Search for the cell housing the specified text and yield its [X, Y] center coordinate. 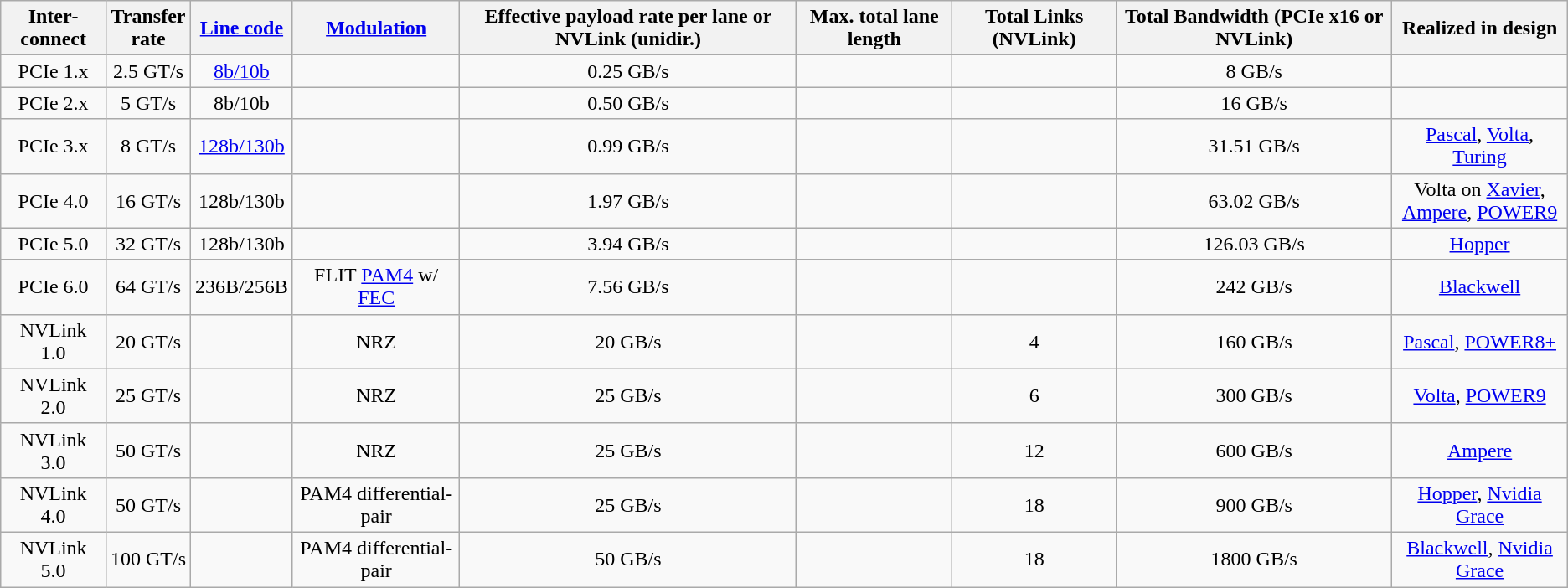
31.51 GB/s [1255, 146]
1.97 GB/s [628, 201]
160 GB/s [1255, 342]
NVLink 4.0 [54, 504]
Hopper, Nvidia Grace [1479, 504]
Max. total lane length [874, 28]
Realized in design [1479, 28]
PCIe 3.x [54, 146]
PCIe 5.0 [54, 244]
Ampere [1479, 451]
100 GT/s [147, 560]
PCIe 6.0 [54, 286]
0.99 GB/s [628, 146]
7.56 GB/s [628, 286]
Blackwell [1479, 286]
64 GT/s [147, 286]
PCIe 4.0 [54, 201]
8 GB/s [1255, 71]
20 GB/s [628, 342]
242 GB/s [1255, 286]
20 GT/s [147, 342]
Total Bandwidth (PCIe x16 or NVLink) [1255, 28]
16 GT/s [147, 201]
NVLink 5.0 [54, 560]
Pascal, POWER8+ [1479, 342]
63.02 GB/s [1255, 201]
Volta on Xavier, Ampere, POWER9 [1479, 201]
4 [1034, 342]
Hopper [1479, 244]
6 [1034, 395]
25 GT/s [147, 395]
FLIT PAM4 w/ FEC [376, 286]
3.94 GB/s [628, 244]
2.5 GT/s [147, 71]
32 GT/s [147, 244]
12 [1034, 451]
0.50 GB/s [628, 103]
NVLink 1.0 [54, 342]
16 GB/s [1255, 103]
1800 GB/s [1255, 560]
50 GB/s [628, 560]
126.03 GB/s [1255, 244]
Effective payload rate per lane or NVLink (unidir.) [628, 28]
NVLink 3.0 [54, 451]
PCIe 2.x [54, 103]
8 GT/s [147, 146]
NVLink 2.0 [54, 395]
Total Links (NVLink) [1034, 28]
Pascal, Volta, Turing [1479, 146]
900 GB/s [1255, 504]
PCIe 1.x [54, 71]
5 GT/s [147, 103]
Inter­connect [54, 28]
Line code [242, 28]
300 GB/s [1255, 395]
Volta, POWER9 [1479, 395]
236B/256B [242, 286]
0.25 GB/s [628, 71]
Blackwell, Nvidia Grace [1479, 560]
Transfer rate [147, 28]
Modulation [376, 28]
600 GB/s [1255, 451]
